Scan for the cell matching the given text and deliver its (x, y) coordinate at center. 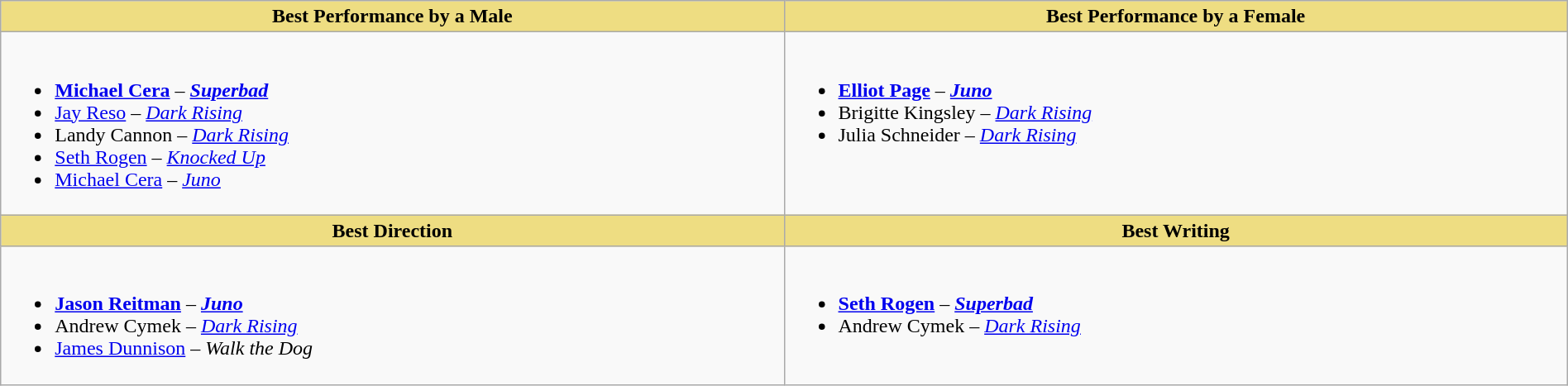
Best Writing (1176, 231)
Best Direction (392, 231)
Best Performance by a Female (1176, 17)
Best Performance by a Male (392, 17)
Jason Reitman – JunoAndrew Cymek – Dark RisingJames Dunnison – Walk the Dog (392, 316)
Elliot Page – JunoBrigitte Kingsley – Dark RisingJulia Schneider – Dark Rising (1176, 124)
Seth Rogen – SuperbadAndrew Cymek – Dark Rising (1176, 316)
Michael Cera – SuperbadJay Reso – Dark RisingLandy Cannon – Dark RisingSeth Rogen – Knocked UpMichael Cera – Juno (392, 124)
